Capture the cell that displays the provided text and extract its [x, y] central coordinate. 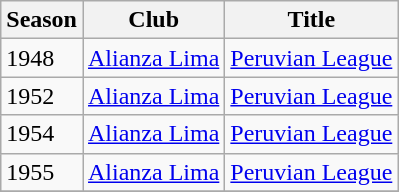
Season [42, 20]
Club [153, 20]
1954 [42, 134]
Title [312, 20]
1955 [42, 172]
1948 [42, 58]
1952 [42, 96]
